Scan for the cell matching the given text and deliver its [x, y] coordinate at center. 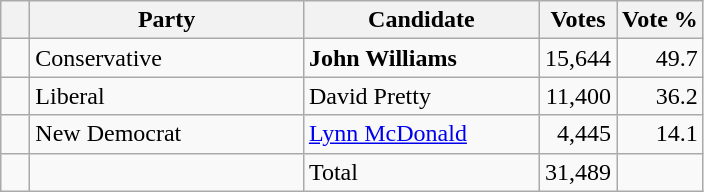
Conservative [167, 58]
Total [421, 172]
Votes [578, 20]
Candidate [421, 20]
John Williams [421, 58]
11,400 [578, 96]
David Pretty [421, 96]
4,445 [578, 134]
New Democrat [167, 134]
15,644 [578, 58]
Vote % [660, 20]
Party [167, 20]
31,489 [578, 172]
49.7 [660, 58]
36.2 [660, 96]
Liberal [167, 96]
14.1 [660, 134]
Lynn McDonald [421, 134]
